Capture the cell that displays the provided text and extract its [x, y] central coordinate. 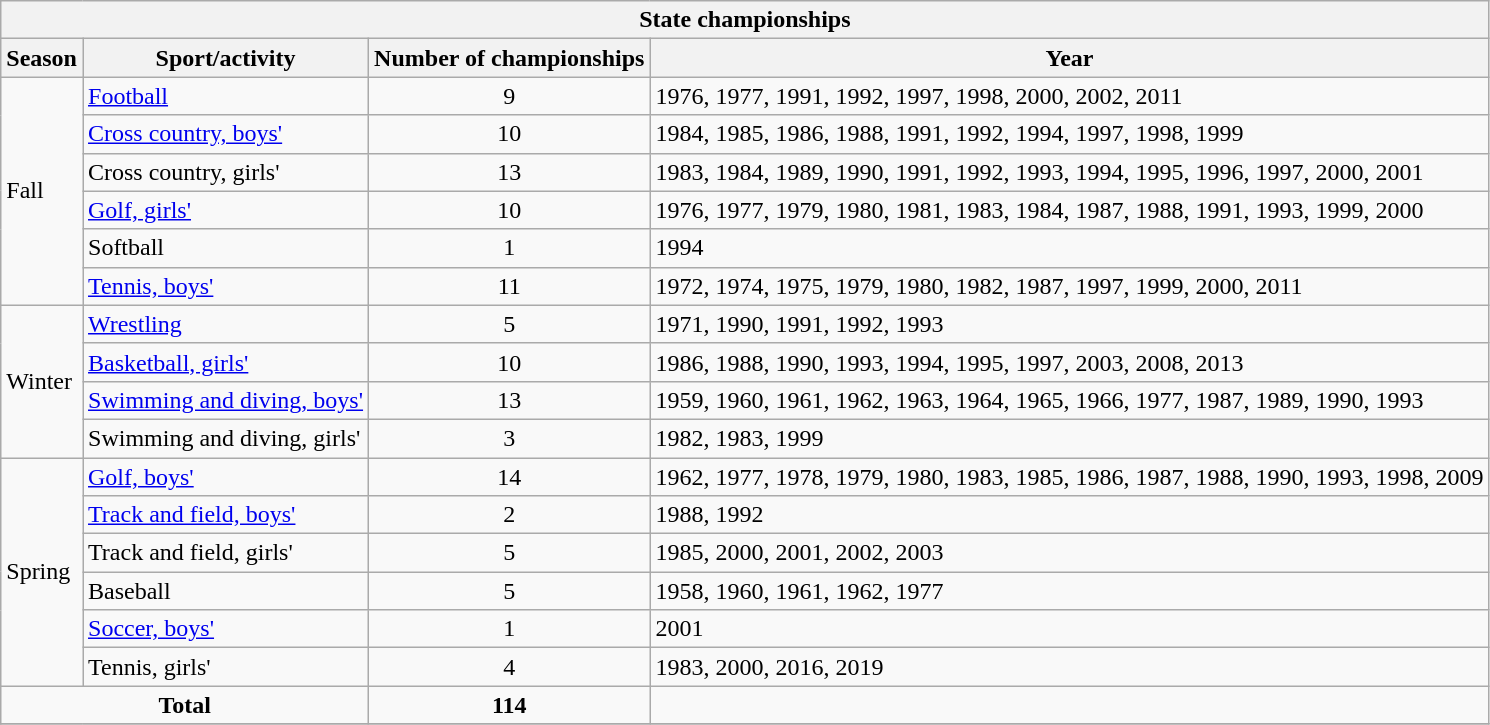
11 [510, 286]
2001 [1070, 629]
Total [185, 705]
1976, 1977, 1991, 1992, 1997, 1998, 2000, 2002, 2011 [1070, 96]
Cross country, boys' [225, 134]
Spring [42, 572]
1983, 2000, 2016, 2019 [1070, 667]
Track and field, girls' [225, 553]
Sport/activity [225, 58]
1971, 1990, 1991, 1992, 1993 [1070, 324]
114 [510, 705]
Tennis, boys' [225, 286]
1985, 2000, 2001, 2002, 2003 [1070, 553]
1972, 1974, 1975, 1979, 1980, 1982, 1987, 1997, 1999, 2000, 2011 [1070, 286]
Wrestling [225, 324]
1986, 1988, 1990, 1993, 1994, 1995, 1997, 2003, 2008, 2013 [1070, 362]
14 [510, 477]
3 [510, 438]
Baseball [225, 591]
9 [510, 96]
1988, 1992 [1070, 515]
Softball [225, 248]
Season [42, 58]
Year [1070, 58]
1958, 1960, 1961, 1962, 1977 [1070, 591]
1976, 1977, 1979, 1980, 1981, 1983, 1984, 1987, 1988, 1991, 1993, 1999, 2000 [1070, 210]
1984, 1985, 1986, 1988, 1991, 1992, 1994, 1997, 1998, 1999 [1070, 134]
Swimming and diving, girls' [225, 438]
1982, 1983, 1999 [1070, 438]
Fall [42, 191]
Swimming and diving, boys' [225, 400]
1994 [1070, 248]
Winter [42, 381]
1983, 1984, 1989, 1990, 1991, 1992, 1993, 1994, 1995, 1996, 1997, 2000, 2001 [1070, 172]
2 [510, 515]
1962, 1977, 1978, 1979, 1980, 1983, 1985, 1986, 1987, 1988, 1990, 1993, 1998, 2009 [1070, 477]
Basketball, girls' [225, 362]
Football [225, 96]
State championships [745, 20]
1959, 1960, 1961, 1962, 1963, 1964, 1965, 1966, 1977, 1987, 1989, 1990, 1993 [1070, 400]
Number of championships [510, 58]
Golf, girls' [225, 210]
Soccer, boys' [225, 629]
Cross country, girls' [225, 172]
Tennis, girls' [225, 667]
Golf, boys' [225, 477]
4 [510, 667]
Track and field, boys' [225, 515]
